Locate the cell with the specified text and output its (x, y) center coordinate. 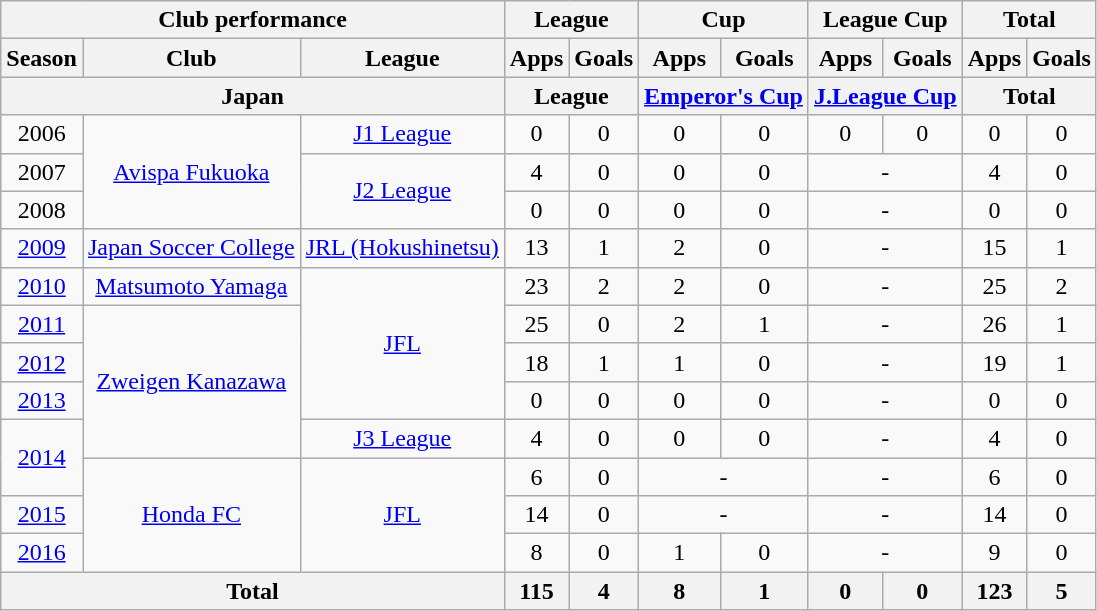
2009 (42, 248)
15 (994, 248)
2013 (42, 400)
Club performance (253, 20)
League Cup (885, 20)
Japan Soccer College (191, 248)
Japan (253, 96)
2006 (42, 134)
2008 (42, 210)
Honda FC (191, 515)
9 (994, 553)
J2 League (402, 191)
2014 (42, 457)
123 (994, 591)
26 (994, 324)
13 (536, 248)
Season (42, 58)
Emperor's Cup (724, 96)
2011 (42, 324)
JRL (Hokushinetsu) (402, 248)
23 (536, 286)
115 (536, 591)
Avispa Fukuoka (191, 172)
2010 (42, 286)
Zweigen Kanazawa (191, 381)
2007 (42, 172)
19 (994, 362)
Cup (724, 20)
J3 League (402, 438)
18 (536, 362)
Club (191, 58)
J.League Cup (885, 96)
5 (1062, 591)
2015 (42, 515)
Matsumoto Yamaga (191, 286)
J1 League (402, 134)
2012 (42, 362)
2016 (42, 553)
